Capture the cell that displays the provided text and extract its (X, Y) central coordinate. 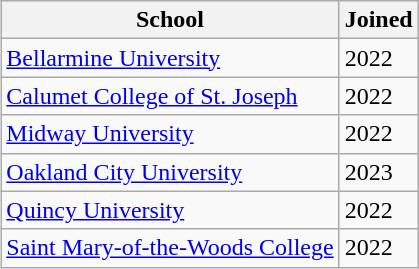
Bellarmine University (170, 58)
Oakland City University (170, 172)
Calumet College of St. Joseph (170, 96)
Midway University (170, 134)
School (170, 20)
Joined (378, 20)
Saint Mary-of-the-Woods College (170, 248)
Quincy University (170, 210)
2023 (378, 172)
